Provide the (X, Y) coordinate of the cell's center where the given text is located.  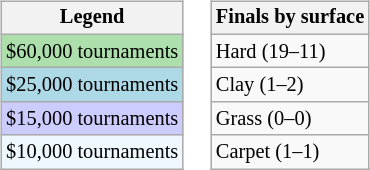
$10,000 tournaments (92, 152)
Carpet (1–1) (290, 152)
Hard (19–11) (290, 51)
Grass (0–0) (290, 119)
Legend (92, 18)
Finals by surface (290, 18)
Clay (1–2) (290, 85)
$60,000 tournaments (92, 51)
$25,000 tournaments (92, 85)
$15,000 tournaments (92, 119)
